Provide the (X, Y) coordinate of the cell's center where the given text is located.  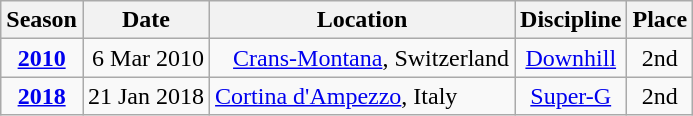
Discipline (571, 20)
2018 (42, 96)
Cortina d'Ampezzo, Italy (362, 96)
2010 (42, 58)
6 Mar 2010 (146, 58)
21 Jan 2018 (146, 96)
Season (42, 20)
Crans-Montana, Switzerland (362, 58)
Place (660, 20)
Super-G (571, 96)
Downhill (571, 58)
Location (362, 20)
Date (146, 20)
